Search for the cell housing the specified text and yield its [X, Y] center coordinate. 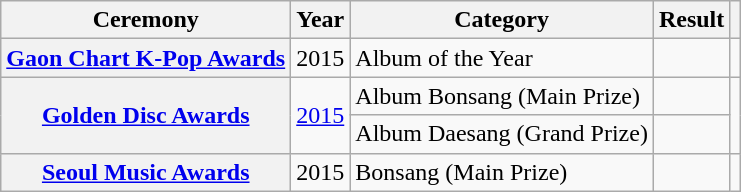
Year [320, 20]
Ceremony [146, 20]
Result [691, 20]
Album Bonsang (Main Prize) [502, 96]
Album Daesang (Grand Prize) [502, 134]
Category [502, 20]
Gaon Chart K-Pop Awards [146, 58]
Seoul Music Awards [146, 172]
Bonsang (Main Prize) [502, 172]
Album of the Year [502, 58]
Golden Disc Awards [146, 115]
